Extract the [X, Y] coordinate from the center of the cell holding the provided text.  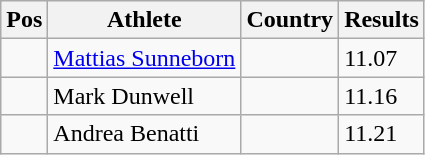
11.16 [382, 96]
Andrea Benatti [144, 134]
11.21 [382, 134]
Mark Dunwell [144, 96]
Athlete [144, 20]
Country [290, 20]
Pos [24, 20]
11.07 [382, 58]
Mattias Sunneborn [144, 58]
Results [382, 20]
